Return the [X, Y] coordinate for the center point of the cell that contains the specified text.  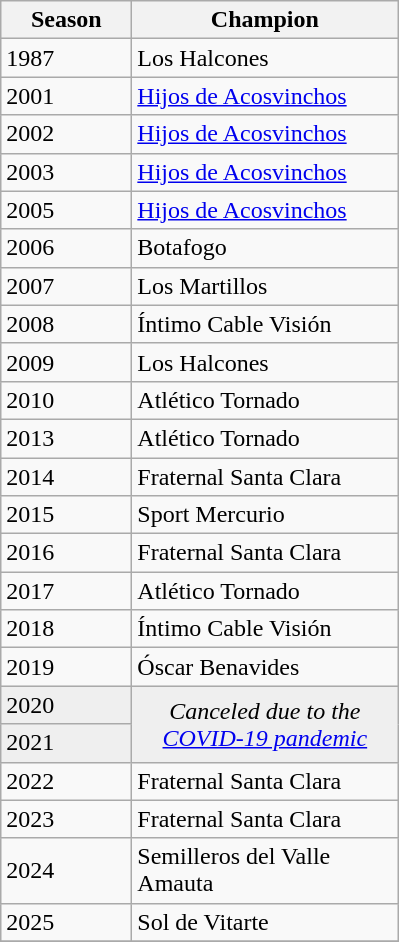
Botafogo [265, 248]
2020 [66, 705]
Season [66, 20]
2025 [66, 922]
Óscar Benavides [265, 667]
Canceled due to the COVID-19 pandemic [265, 724]
2010 [66, 400]
Los Martillos [265, 286]
Champion [265, 20]
2005 [66, 210]
2023 [66, 819]
2016 [66, 553]
2013 [66, 438]
2021 [66, 743]
2007 [66, 286]
2001 [66, 96]
2017 [66, 591]
2018 [66, 629]
1987 [66, 58]
2019 [66, 667]
2014 [66, 477]
2022 [66, 781]
Sport Mercurio [265, 515]
2008 [66, 324]
2003 [66, 172]
2006 [66, 248]
2002 [66, 134]
2024 [66, 870]
2015 [66, 515]
Semilleros del Valle Amauta [265, 870]
2009 [66, 362]
Sol de Vitarte [265, 922]
